Extract the [x, y] coordinate from the center of the cell holding the provided text.  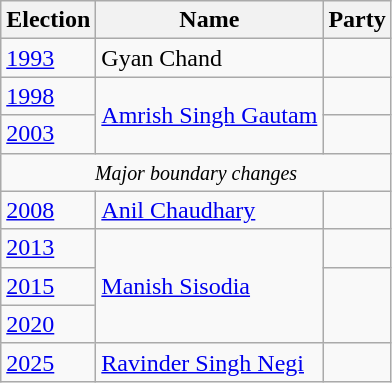
1998 [48, 96]
2020 [48, 324]
Name [210, 20]
Amrish Singh Gautam [210, 115]
Ravinder Singh Negi [210, 362]
Anil Chaudhary [210, 210]
2015 [48, 286]
Election [48, 20]
Party [357, 20]
2025 [48, 362]
Major boundary changes [196, 172]
2003 [48, 134]
Gyan Chand [210, 58]
2013 [48, 248]
2008 [48, 210]
1993 [48, 58]
Manish Sisodia [210, 286]
